Locate the cell with the specified text and output its [x, y] center coordinate. 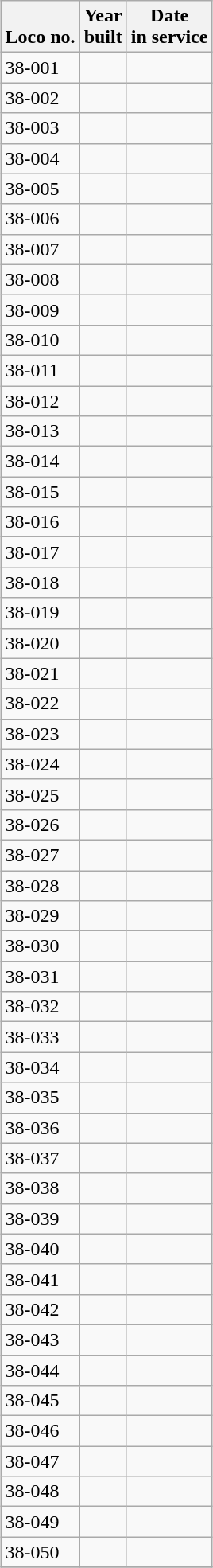
38-009 [40, 310]
38-038 [40, 1188]
38-021 [40, 673]
38-026 [40, 825]
38-041 [40, 1279]
38-024 [40, 764]
38-022 [40, 704]
38-034 [40, 1067]
38-011 [40, 370]
38-020 [40, 643]
38-002 [40, 98]
38-027 [40, 855]
38-014 [40, 462]
38-040 [40, 1249]
38-047 [40, 1461]
38-010 [40, 340]
38-006 [40, 219]
Loco no. [40, 27]
38-049 [40, 1522]
38-029 [40, 916]
38-037 [40, 1158]
38-018 [40, 583]
38-025 [40, 794]
38-035 [40, 1098]
38-017 [40, 552]
Yearbuilt [103, 27]
Datein service [169, 27]
38-050 [40, 1552]
38-015 [40, 492]
38-048 [40, 1492]
38-019 [40, 613]
38-039 [40, 1219]
38-031 [40, 977]
38-030 [40, 946]
38-033 [40, 1037]
38-043 [40, 1340]
38-023 [40, 734]
38-005 [40, 189]
38-001 [40, 68]
38-003 [40, 128]
38-007 [40, 249]
38-012 [40, 400]
38-044 [40, 1370]
38-042 [40, 1309]
38-028 [40, 886]
38-045 [40, 1401]
38-046 [40, 1431]
38-008 [40, 279]
38-016 [40, 522]
38-036 [40, 1128]
38-032 [40, 1007]
38-013 [40, 431]
38-004 [40, 158]
